Return the (X, Y) coordinate for the center point of the cell that contains the specified text.  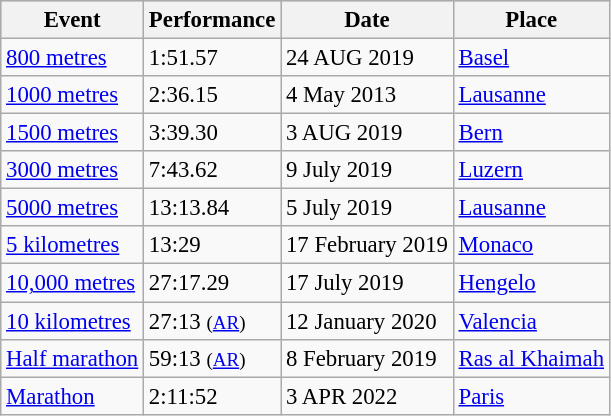
1000 metres (72, 95)
13:13.84 (212, 208)
2:36.15 (212, 95)
13:29 (212, 245)
Luzern (531, 170)
27:17.29 (212, 283)
3 AUG 2019 (368, 133)
4 May 2013 (368, 95)
Hengelo (531, 283)
5 July 2019 (368, 208)
3000 metres (72, 170)
Basel (531, 58)
Ras al Khaimah (531, 358)
5000 metres (72, 208)
3 APR 2022 (368, 396)
12 January 2020 (368, 321)
59:13 (AR) (212, 358)
3:39.30 (212, 133)
2:11:52 (212, 396)
5 kilometres (72, 245)
Bern (531, 133)
Event (72, 20)
Place (531, 20)
27:13 (AR) (212, 321)
17 July 2019 (368, 283)
1500 metres (72, 133)
Half marathon (72, 358)
Performance (212, 20)
Date (368, 20)
10,000 metres (72, 283)
800 metres (72, 58)
24 AUG 2019 (368, 58)
17 February 2019 (368, 245)
Marathon (72, 396)
7:43.62 (212, 170)
9 July 2019 (368, 170)
Valencia (531, 321)
10 kilometres (72, 321)
Monaco (531, 245)
1:51.57 (212, 58)
Paris (531, 396)
8 February 2019 (368, 358)
